Detect which cell encompasses the target text, then output its (X, Y) center coordinate. 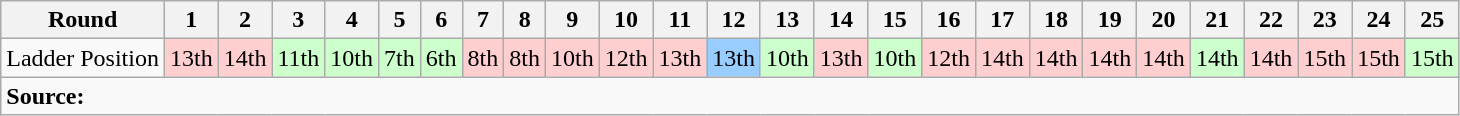
Round (83, 20)
14 (841, 20)
17 (1002, 20)
7th (400, 58)
2 (245, 20)
1 (191, 20)
5 (400, 20)
Ladder Position (83, 58)
12 (734, 20)
10 (626, 20)
6 (441, 20)
21 (1217, 20)
7 (483, 20)
23 (1325, 20)
18 (1056, 20)
6th (441, 58)
22 (1271, 20)
20 (1164, 20)
4 (352, 20)
8 (525, 20)
15 (895, 20)
Source: (730, 96)
19 (1110, 20)
11 (680, 20)
13 (787, 20)
24 (1379, 20)
11th (298, 58)
16 (949, 20)
25 (1432, 20)
9 (573, 20)
3 (298, 20)
